Capture the cell that displays the provided text and extract its [X, Y] central coordinate. 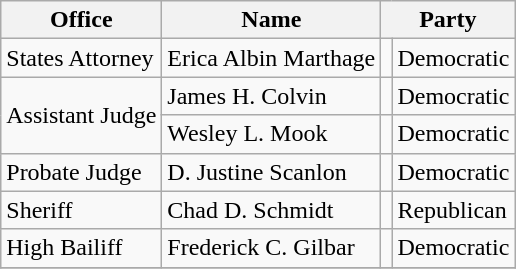
Chad D. Schmidt [272, 210]
States Attorney [82, 58]
Probate Judge [82, 172]
Sheriff [82, 210]
Name [272, 20]
Wesley L. Mook [272, 134]
D. Justine Scanlon [272, 172]
Assistant Judge [82, 115]
Erica Albin Marthage [272, 58]
Republican [454, 210]
High Bailiff [82, 248]
Office [82, 20]
Party [448, 20]
James H. Colvin [272, 96]
Frederick C. Gilbar [272, 248]
